Identify which cell holds the provided text, then report its [x, y] central coordinate. 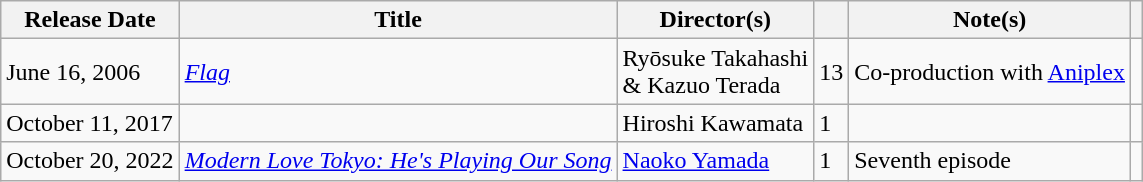
Naoko Yamada [716, 161]
Flag [398, 72]
Director(s) [716, 20]
June 16, 2006 [90, 72]
Modern Love Tokyo: He's Playing Our Song [398, 161]
Co-production with Aniplex [990, 72]
Ryōsuke Takahashi& Kazuo Terada [716, 72]
Note(s) [990, 20]
13 [832, 72]
October 20, 2022 [90, 161]
October 11, 2017 [90, 123]
Release Date [90, 20]
Hiroshi Kawamata [716, 123]
Seventh episode [990, 161]
Title [398, 20]
